Return [x, y] of the center of cell containing provided text 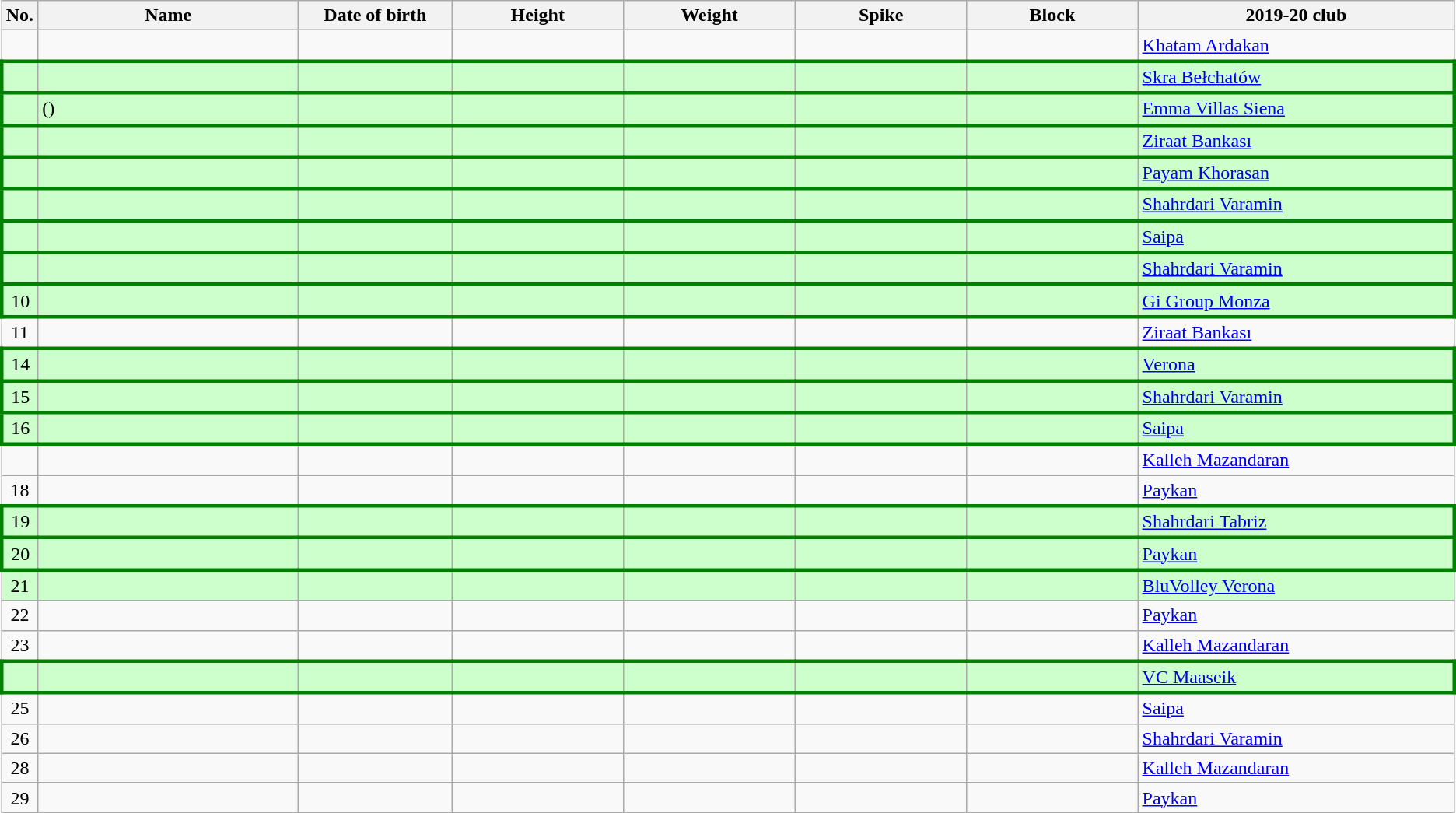
20 [19, 554]
28 [19, 768]
BluVolley Verona [1296, 585]
21 [19, 585]
Shahrdari Tabriz [1296, 521]
Height [538, 16]
2019-20 club [1296, 16]
Gi Group Monza [1296, 300]
29 [19, 797]
Weight [709, 16]
22 [19, 615]
Emma Villas Siena [1296, 109]
VC Maaseik [1296, 677]
Spike [881, 16]
16 [19, 428]
11 [19, 333]
Date of birth [375, 16]
Khatam Ardakan [1296, 46]
Skra Bełchatów [1296, 76]
() [168, 109]
14 [19, 364]
19 [19, 521]
18 [19, 491]
Block [1052, 16]
10 [19, 300]
Verona [1296, 364]
15 [19, 397]
23 [19, 646]
Name [168, 16]
No. [19, 16]
Payam Khorasan [1296, 173]
25 [19, 709]
26 [19, 738]
